Scan for the cell matching the given text and deliver its [x, y] coordinate at center. 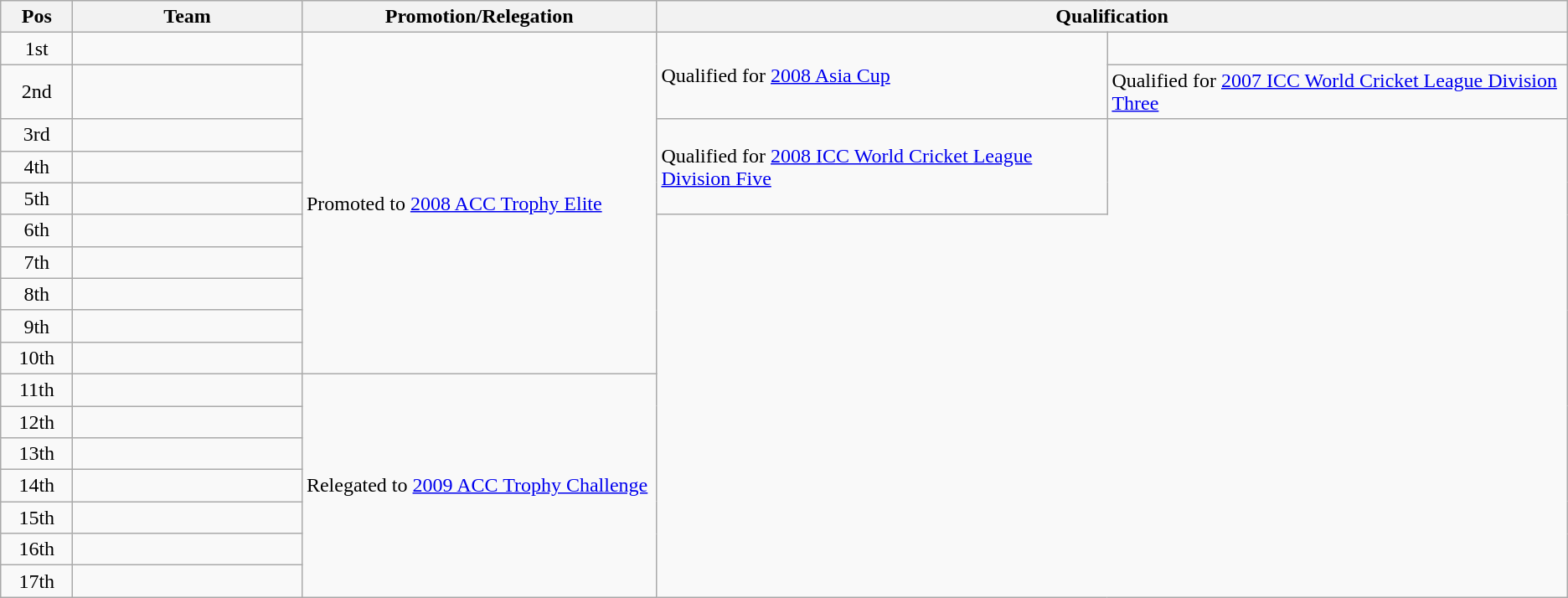
5th [37, 198]
Promoted to 2008 ACC Trophy Elite [479, 204]
17th [37, 581]
14th [37, 486]
7th [37, 262]
6th [37, 230]
Team [188, 17]
Qualified for 2007 ICC World Cricket League Division Three [1337, 92]
Pos [37, 17]
Qualified for 2008 Asia Cup [882, 75]
Promotion/Relegation [479, 17]
8th [37, 294]
Relegated to 2009 ACC Trophy Challenge [479, 485]
11th [37, 389]
10th [37, 358]
Qualified for 2008 ICC World Cricket League Division Five [882, 167]
16th [37, 549]
4th [37, 167]
15th [37, 518]
1st [37, 49]
13th [37, 454]
12th [37, 421]
3rd [37, 135]
9th [37, 326]
2nd [37, 92]
Qualification [1112, 17]
